Locate the cell with the specified text and output its (X, Y) center coordinate. 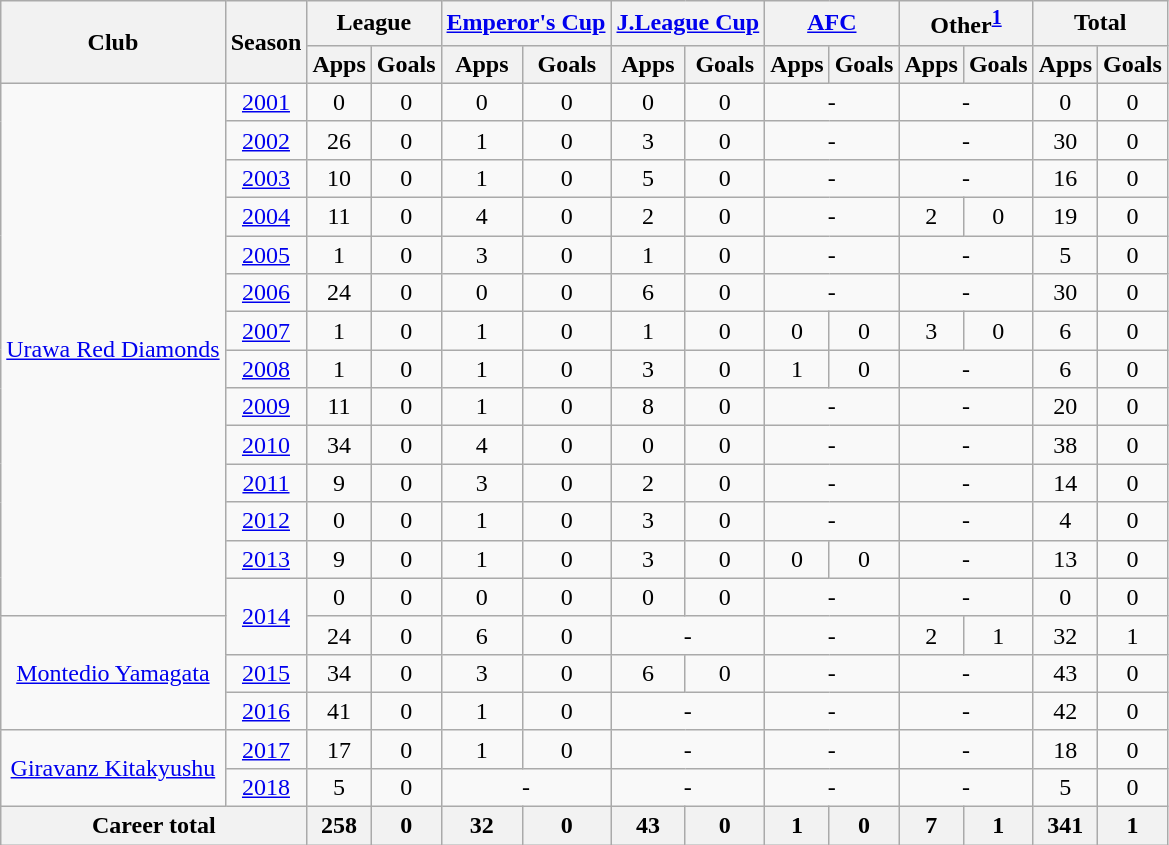
J.League Cup (688, 24)
14 (1065, 483)
7 (931, 826)
19 (1065, 217)
League (374, 24)
17 (339, 749)
10 (339, 178)
Other1 (966, 24)
18 (1065, 749)
2007 (266, 331)
20 (1065, 407)
13 (1065, 559)
2018 (266, 787)
Giravanz Kitakyushu (113, 768)
41 (339, 711)
2009 (266, 407)
AFC (832, 24)
2003 (266, 178)
2012 (266, 521)
42 (1065, 711)
Club (113, 42)
26 (339, 140)
2005 (266, 255)
2016 (266, 711)
2013 (266, 559)
2017 (266, 749)
2001 (266, 102)
38 (1065, 445)
341 (1065, 826)
Emperor's Cup (526, 24)
Career total (154, 826)
2002 (266, 140)
16 (1065, 178)
Season (266, 42)
Montedio Yamagata (113, 673)
Urawa Red Diamonds (113, 350)
Total (1100, 24)
2004 (266, 217)
2008 (266, 369)
2015 (266, 673)
2014 (266, 616)
2011 (266, 483)
258 (339, 826)
2006 (266, 293)
2010 (266, 445)
8 (648, 407)
